Locate the cell with the specified text and output its [X, Y] center coordinate. 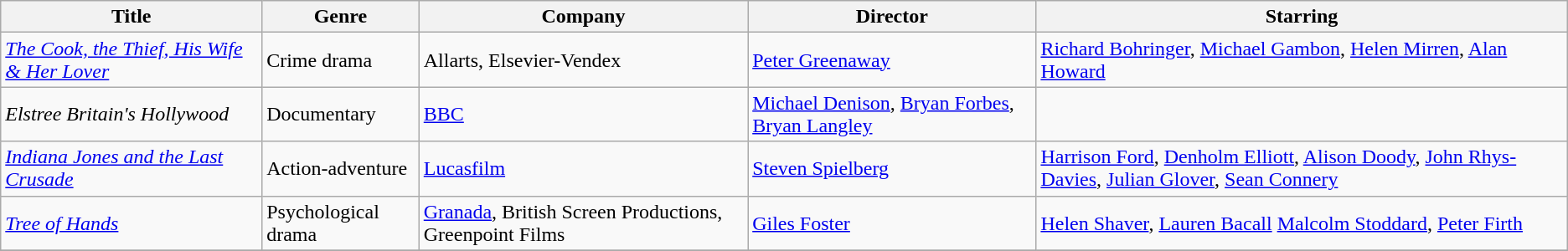
Granada, British Screen Productions, Greenpoint Films [583, 223]
Genre [341, 17]
Lucasfilm [583, 169]
Giles Foster [892, 223]
Peter Greenaway [892, 60]
Richard Bohringer, Michael Gambon, Helen Mirren, Alan Howard [1302, 60]
Tree of Hands [132, 223]
Action-adventure [341, 169]
Michael Denison, Bryan Forbes, Bryan Langley [892, 114]
BBC [583, 114]
Elstree Britain's Hollywood [132, 114]
Director [892, 17]
Helen Shaver, Lauren Bacall Malcolm Stoddard, Peter Firth [1302, 223]
Allarts, Elsevier-Vendex [583, 60]
Psychological drama [341, 223]
Crime drama [341, 60]
Title [132, 17]
Starring [1302, 17]
Steven Spielberg [892, 169]
The Cook, the Thief, His Wife & Her Lover [132, 60]
Company [583, 17]
Documentary [341, 114]
Harrison Ford, Denholm Elliott, Alison Doody, John Rhys-Davies, Julian Glover, Sean Connery [1302, 169]
Indiana Jones and the Last Crusade [132, 169]
